From the cell containing the given text, extract its center point as [X, Y] coordinate. 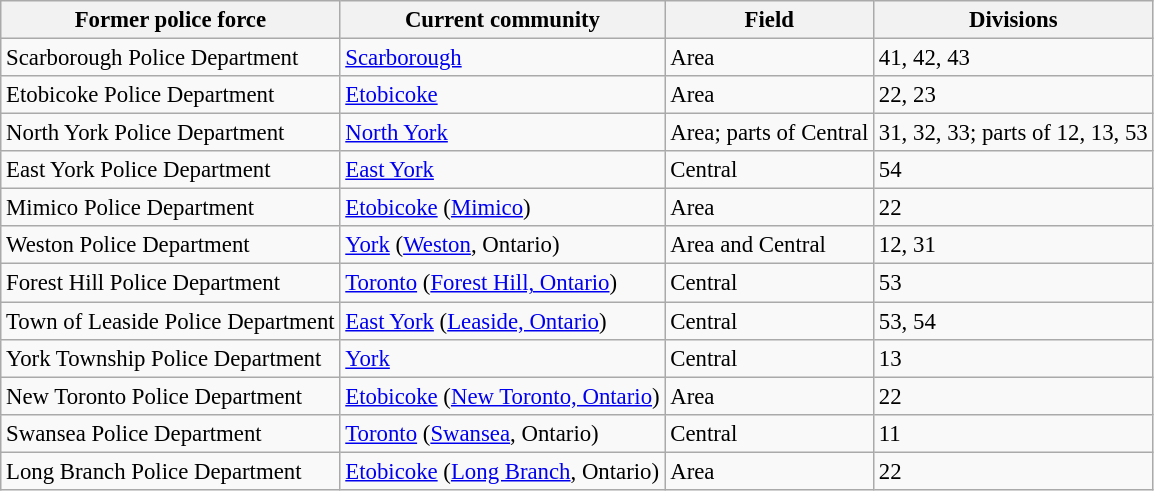
Scarborough [502, 58]
Town of Leaside Police Department [170, 321]
East York Police Department [170, 170]
Etobicoke (Mimico) [502, 208]
Former police force [170, 20]
Divisions [1014, 20]
Forest Hill Police Department [170, 283]
31, 32, 33; parts of 12, 13, 53 [1014, 133]
East York (Leaside, Ontario) [502, 321]
York Township Police Department [170, 358]
Etobicoke (New Toronto, Ontario) [502, 396]
Mimico Police Department [170, 208]
Scarborough Police Department [170, 58]
Etobicoke (Long Branch, Ontario) [502, 471]
Swansea Police Department [170, 433]
Toronto (Forest Hill, Ontario) [502, 283]
North York Police Department [170, 133]
41, 42, 43 [1014, 58]
New Toronto Police Department [170, 396]
North York [502, 133]
54 [1014, 170]
53, 54 [1014, 321]
York [502, 358]
13 [1014, 358]
11 [1014, 433]
East York [502, 170]
Etobicoke Police Department [170, 95]
22, 23 [1014, 95]
Area; parts of Central [770, 133]
Long Branch Police Department [170, 471]
Etobicoke [502, 95]
Current community [502, 20]
Toronto (Swansea, Ontario) [502, 433]
Weston Police Department [170, 245]
Area and Central [770, 245]
53 [1014, 283]
12, 31 [1014, 245]
York (Weston, Ontario) [502, 245]
Field [770, 20]
